Detect which cell encompasses the target text, then output its (X, Y) center coordinate. 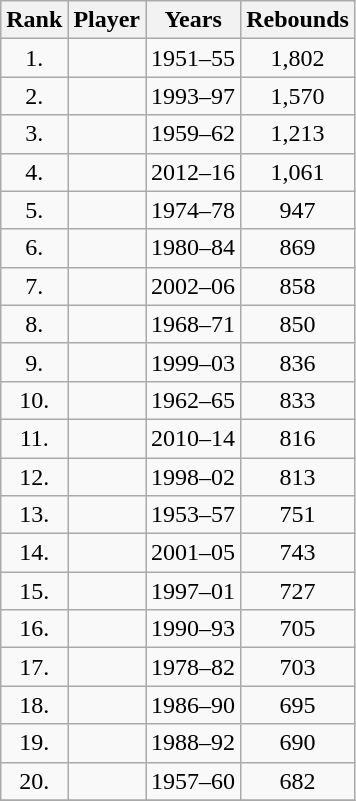
743 (298, 553)
1986–90 (194, 705)
1953–57 (194, 515)
5. (34, 210)
1990–93 (194, 629)
1978–82 (194, 667)
13. (34, 515)
Rebounds (298, 20)
836 (298, 362)
19. (34, 743)
15. (34, 591)
1997–01 (194, 591)
1968–71 (194, 324)
858 (298, 286)
2002–06 (194, 286)
7. (34, 286)
1998–02 (194, 477)
869 (298, 248)
Rank (34, 20)
14. (34, 553)
703 (298, 667)
9. (34, 362)
816 (298, 438)
947 (298, 210)
17. (34, 667)
1974–78 (194, 210)
6. (34, 248)
833 (298, 400)
11. (34, 438)
751 (298, 515)
1,802 (298, 58)
3. (34, 134)
20. (34, 781)
10. (34, 400)
1962–65 (194, 400)
1980–84 (194, 248)
16. (34, 629)
1951–55 (194, 58)
1959–62 (194, 134)
Years (194, 20)
8. (34, 324)
Player (107, 20)
1957–60 (194, 781)
4. (34, 172)
1,570 (298, 96)
695 (298, 705)
690 (298, 743)
682 (298, 781)
850 (298, 324)
705 (298, 629)
1,213 (298, 134)
727 (298, 591)
1988–92 (194, 743)
1. (34, 58)
1993–97 (194, 96)
1999–03 (194, 362)
12. (34, 477)
2010–14 (194, 438)
2012–16 (194, 172)
813 (298, 477)
18. (34, 705)
1,061 (298, 172)
2001–05 (194, 553)
2. (34, 96)
